Find where the given text appears and provide that cell's center as [X, Y] coordinate. 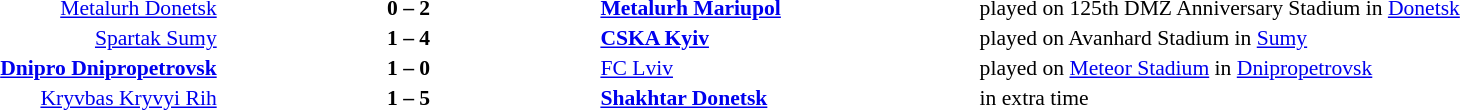
CSKA Kyiv [788, 38]
1 – 4 [409, 38]
1 – 0 [409, 68]
FC Lviv [788, 68]
